Capture the cell that displays the provided text and extract its (x, y) central coordinate. 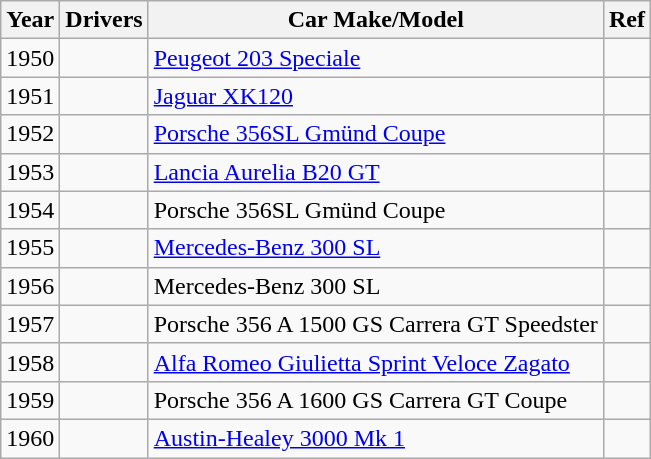
1953 (30, 172)
1956 (30, 286)
1950 (30, 58)
Jaguar XK120 (376, 96)
1958 (30, 362)
Car Make/Model (376, 20)
Peugeot 203 Speciale (376, 58)
1951 (30, 96)
Drivers (104, 20)
Alfa Romeo Giulietta Sprint Veloce Zagato (376, 362)
1955 (30, 248)
1957 (30, 324)
Porsche 356 A 1600 GS Carrera GT Coupe (376, 400)
Year (30, 20)
1959 (30, 400)
Ref (626, 20)
Porsche 356 A 1500 GS Carrera GT Speedster (376, 324)
1960 (30, 438)
1954 (30, 210)
Austin-Healey 3000 Mk 1 (376, 438)
1952 (30, 134)
Lancia Aurelia B20 GT (376, 172)
